Return the [X, Y] coordinate for the center point of the cell that contains the specified text.  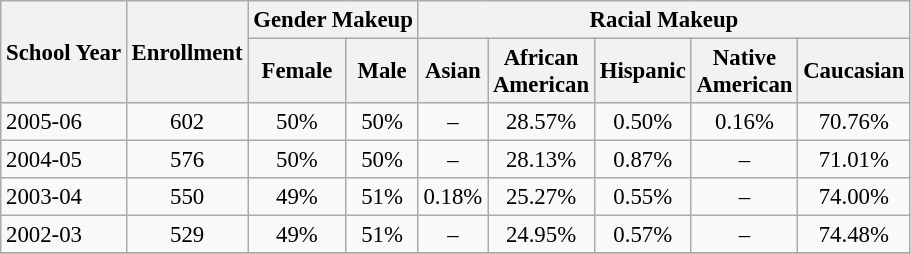
Enrollment [187, 52]
550 [187, 197]
African American [542, 72]
0.16% [744, 122]
School Year [64, 52]
529 [187, 235]
74.00% [854, 197]
25.27% [542, 197]
Racial Makeup [664, 20]
602 [187, 122]
Caucasian [854, 72]
Hispanic [642, 72]
28.13% [542, 160]
70.76% [854, 122]
Female [297, 72]
0.55% [642, 197]
0.50% [642, 122]
28.57% [542, 122]
0.87% [642, 160]
2002-03 [64, 235]
Male [382, 72]
0.18% [452, 197]
Asian [452, 72]
74.48% [854, 235]
Gender Makeup [333, 20]
Native American [744, 72]
24.95% [542, 235]
2005-06 [64, 122]
71.01% [854, 160]
2003-04 [64, 197]
576 [187, 160]
2004-05 [64, 160]
0.57% [642, 235]
